Detect which cell encompasses the target text, then output its (X, Y) center coordinate. 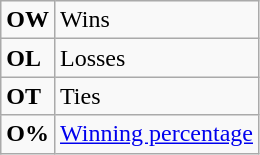
Losses (156, 58)
Ties (156, 96)
Winning percentage (156, 134)
OW (28, 20)
O% (28, 134)
Wins (156, 20)
OT (28, 96)
OL (28, 58)
